Locate the cell with the specified text and output its (x, y) center coordinate. 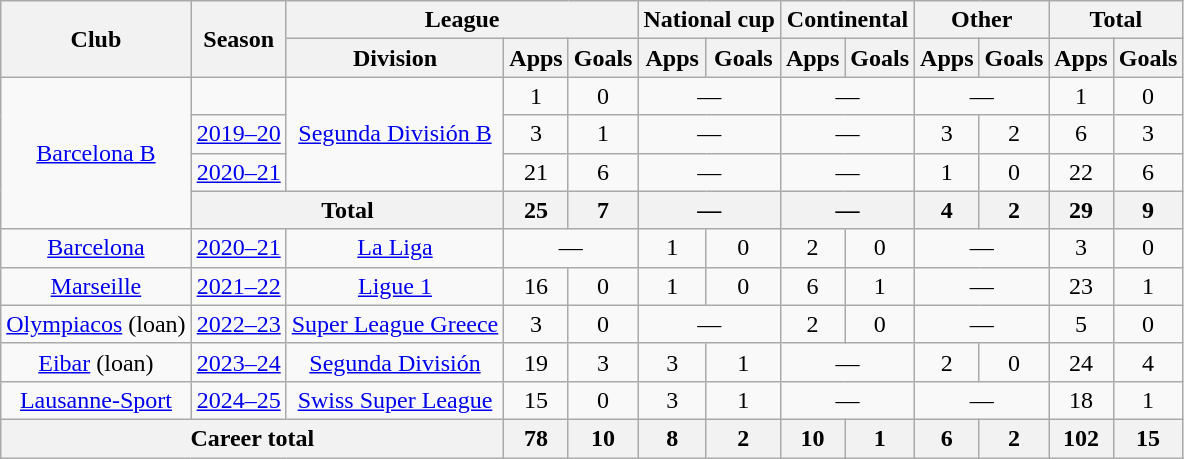
18 (1081, 400)
Segunda División (395, 362)
102 (1081, 438)
La Liga (395, 248)
Barcelona B (96, 153)
2023–24 (238, 362)
Marseille (96, 286)
Other (982, 20)
19 (536, 362)
Swiss Super League (395, 400)
7 (603, 210)
78 (536, 438)
24 (1081, 362)
2022–23 (238, 324)
22 (1081, 172)
21 (536, 172)
Career total (252, 438)
Super League Greece (395, 324)
2024–25 (238, 400)
Eibar (loan) (96, 362)
Segunda División B (395, 134)
2021–22 (238, 286)
National cup (709, 20)
23 (1081, 286)
2019–20 (238, 134)
8 (672, 438)
Olympiacos (loan) (96, 324)
Lausanne-Sport (96, 400)
League (462, 20)
Barcelona (96, 248)
9 (1148, 210)
5 (1081, 324)
Ligue 1 (395, 286)
Division (395, 58)
Continental (847, 20)
Club (96, 39)
29 (1081, 210)
Season (238, 39)
16 (536, 286)
25 (536, 210)
